From the cell containing the given text, extract its center point as (X, Y) coordinate. 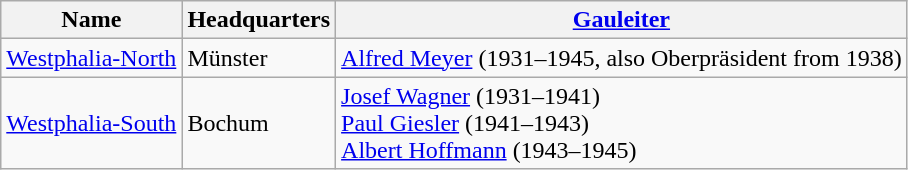
Name (92, 20)
Münster (259, 58)
Westphalia-North (92, 58)
Bochum (259, 123)
Westphalia-South (92, 123)
Josef Wagner (1931–1941)Paul Giesler (1941–1943)Albert Hoffmann (1943–1945) (622, 123)
Gauleiter (622, 20)
Headquarters (259, 20)
Alfred Meyer (1931–1945, also Oberpräsident from 1938) (622, 58)
